For the text-containing cell, return its midpoint in [x, y] coordinate format. 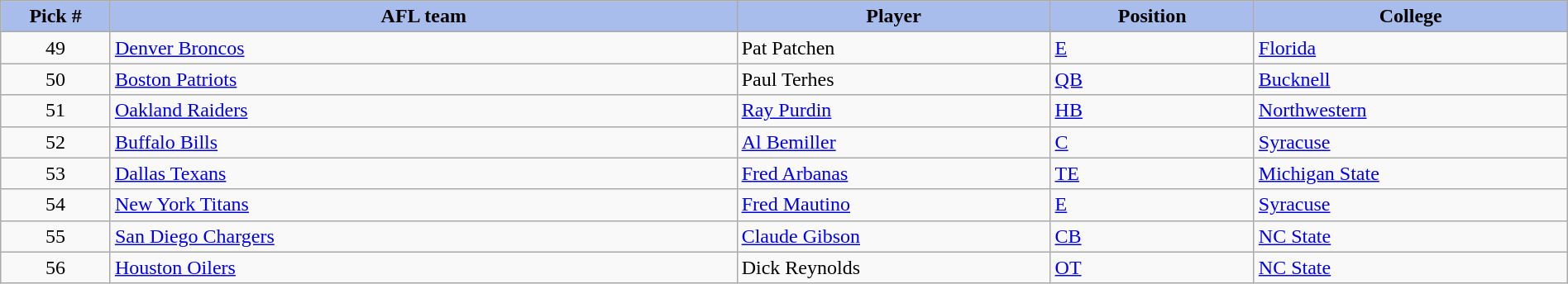
OT [1152, 267]
54 [56, 205]
Pat Patchen [893, 48]
College [1411, 17]
Denver Broncos [423, 48]
Pick # [56, 17]
San Diego Chargers [423, 236]
Al Bemiller [893, 142]
Fred Arbanas [893, 173]
QB [1152, 79]
C [1152, 142]
TE [1152, 173]
Claude Gibson [893, 236]
CB [1152, 236]
Dick Reynolds [893, 267]
52 [56, 142]
Florida [1411, 48]
Fred Mautino [893, 205]
Position [1152, 17]
New York Titans [423, 205]
Michigan State [1411, 173]
53 [56, 173]
Player [893, 17]
Buffalo Bills [423, 142]
56 [56, 267]
Ray Purdin [893, 111]
Paul Terhes [893, 79]
50 [56, 79]
Bucknell [1411, 79]
Northwestern [1411, 111]
55 [56, 236]
51 [56, 111]
Dallas Texans [423, 173]
HB [1152, 111]
Houston Oilers [423, 267]
AFL team [423, 17]
Oakland Raiders [423, 111]
Boston Patriots [423, 79]
49 [56, 48]
